For the text-containing cell, return its midpoint in [X, Y] coordinate format. 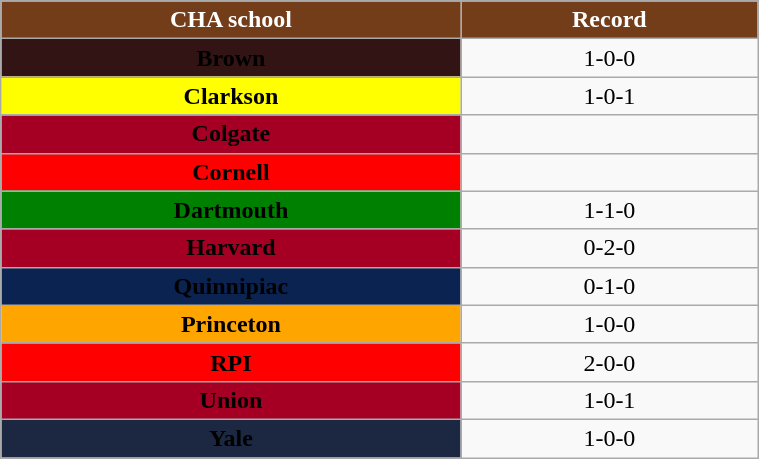
RPI [231, 362]
Colgate [231, 134]
1-1-0 [610, 210]
Quinnipiac [231, 286]
0-1-0 [610, 286]
Cornell [231, 172]
Clarkson [231, 96]
CHA school [231, 20]
Yale [231, 438]
Brown [231, 58]
Record [610, 20]
Princeton [231, 324]
2-0-0 [610, 362]
0-2-0 [610, 248]
Harvard [231, 248]
Union [231, 400]
Dartmouth [231, 210]
